Extract the (X, Y) coordinate from the center of the cell holding the provided text.  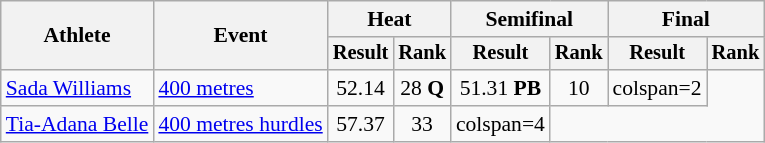
57.37 (361, 124)
28 Q (422, 88)
33 (422, 124)
Sada Williams (78, 88)
Athlete (78, 36)
52.14 (361, 88)
10 (579, 88)
Final (686, 19)
Semifinal (530, 19)
400 metres hurdles (240, 124)
colspan=4 (500, 124)
400 metres (240, 88)
Heat (390, 19)
Event (240, 36)
Tia-Adana Belle (78, 124)
colspan=2 (658, 88)
51.31 PB (500, 88)
